Pinpoint the cell where the given text exists, returning its (X, Y) midpoint coordinate. 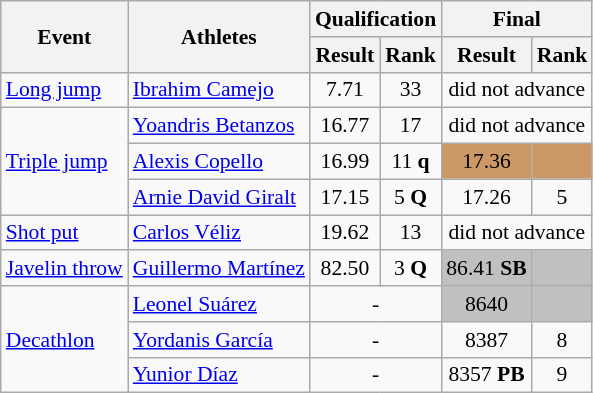
86.41 SB (486, 269)
Javelin throw (64, 269)
Decathlon (64, 340)
Shot put (64, 233)
82.50 (345, 269)
Yordanis García (219, 340)
9 (562, 375)
Qualification (376, 19)
Leonel Suárez (219, 304)
8 (562, 340)
Carlos Véliz (219, 233)
5 Q (410, 197)
Triple jump (64, 162)
17.26 (486, 197)
Alexis Copello (219, 162)
19.62 (345, 233)
Guillermo Martínez (219, 269)
5 (562, 197)
13 (410, 233)
7.71 (345, 90)
8387 (486, 340)
8640 (486, 304)
33 (410, 90)
Athletes (219, 36)
17.36 (486, 162)
16.77 (345, 126)
Ibrahim Camejo (219, 90)
8357 PB (486, 375)
Event (64, 36)
16.99 (345, 162)
17 (410, 126)
3 Q (410, 269)
Long jump (64, 90)
Final (516, 19)
Yoandris Betanzos (219, 126)
Arnie David Giralt (219, 197)
Yunior Díaz (219, 375)
17.15 (345, 197)
11 q (410, 162)
